Pinpoint the cell where the given text exists, returning its [x, y] midpoint coordinate. 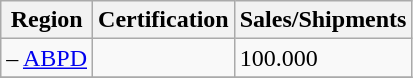
100.000 [323, 58]
– ABPD [47, 58]
Region [47, 20]
Sales/Shipments [323, 20]
Certification [164, 20]
